Capture the cell that displays the provided text and extract its [x, y] central coordinate. 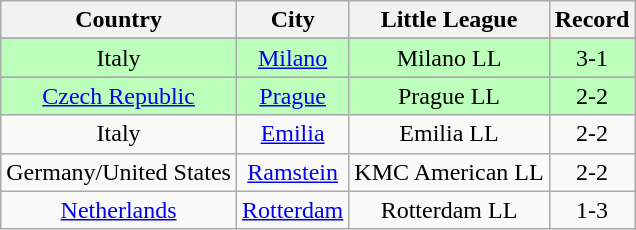
Prague LL [449, 96]
Prague [292, 96]
Rotterdam [292, 210]
Rotterdam LL [449, 210]
Netherlands [119, 210]
1-3 [592, 210]
Milano LL [449, 58]
Ramstein [292, 172]
Czech Republic [119, 96]
Germany/United States [119, 172]
City [292, 20]
Record [592, 20]
Emilia LL [449, 134]
KMC American LL [449, 172]
Milano [292, 58]
Emilia [292, 134]
Country [119, 20]
Little League [449, 20]
3-1 [592, 58]
